Scan for the cell matching the given text and deliver its (x, y) coordinate at center. 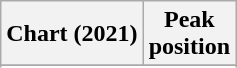
Peakposition (189, 34)
Chart (2021) (72, 34)
